Provide the (x, y) coordinate of the cell's center where the given text is located.  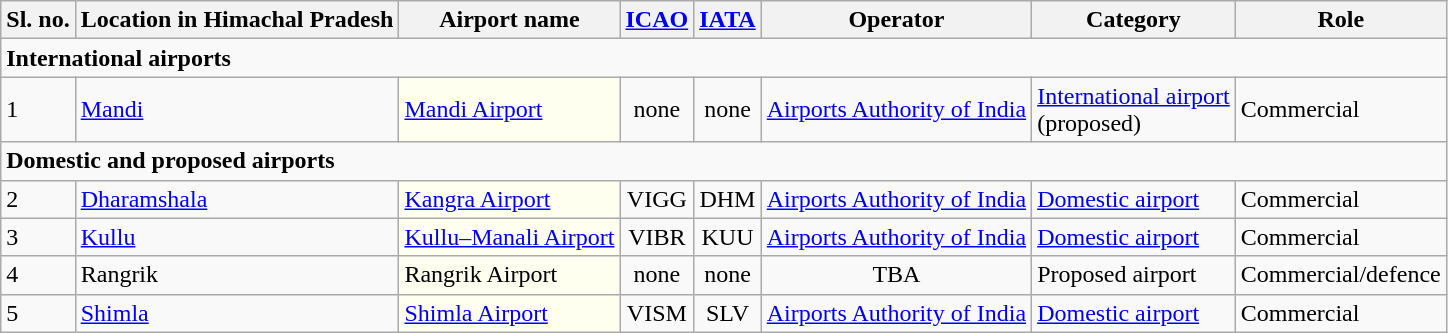
Rangrik (237, 275)
IATA (728, 20)
Kullu–Manali Airport (510, 237)
Mandi (237, 110)
3 (38, 237)
SLV (728, 313)
Kangra Airport (510, 199)
DHM (728, 199)
VISM (657, 313)
Airport name (510, 20)
Shimla (237, 313)
1 (38, 110)
Location in Himachal Pradesh (237, 20)
KUU (728, 237)
Sl. no. (38, 20)
Dharamshala (237, 199)
Mandi Airport (510, 110)
ICAO (657, 20)
Rangrik Airport (510, 275)
Commercial/defence (1340, 275)
Proposed airport (1134, 275)
TBA (896, 275)
Category (1134, 20)
5 (38, 313)
Role (1340, 20)
VIGG (657, 199)
International airport(proposed) (1134, 110)
4 (38, 275)
Domestic and proposed airports (724, 161)
Kullu (237, 237)
2 (38, 199)
VIBR (657, 237)
International airports (724, 58)
Operator (896, 20)
Shimla Airport (510, 313)
